Return the (X, Y) coordinate for the center point of the cell that contains the specified text.  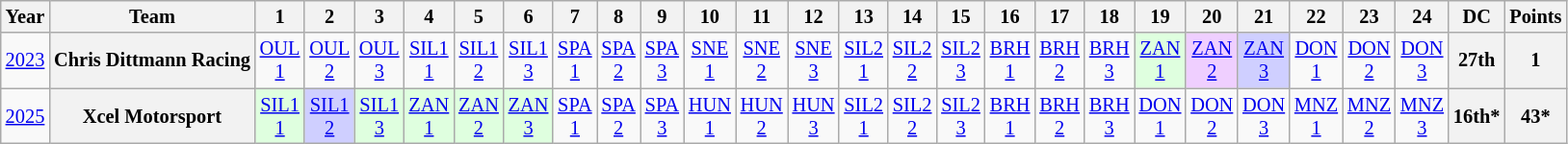
7 (574, 16)
21 (1264, 16)
27th (1477, 60)
SNE1 (710, 60)
16th* (1477, 116)
2023 (25, 60)
10 (710, 16)
24 (1422, 16)
43* (1535, 116)
12 (814, 16)
16 (1010, 16)
8 (618, 16)
5 (479, 16)
6 (529, 16)
15 (960, 16)
3 (379, 16)
Points (1535, 16)
HUN2 (762, 116)
11 (762, 16)
2 (329, 16)
18 (1110, 16)
9 (663, 16)
OUL3 (379, 60)
19 (1161, 16)
HUN1 (710, 116)
20 (1212, 16)
Year (25, 16)
Xcel Motorsport (152, 116)
Chris Dittmann Racing (152, 60)
Team (152, 16)
DC (1477, 16)
22 (1316, 16)
MNZ2 (1370, 116)
SNE2 (762, 60)
OUL1 (280, 60)
OUL2 (329, 60)
17 (1059, 16)
4 (430, 16)
2025 (25, 116)
23 (1370, 16)
SNE3 (814, 60)
HUN3 (814, 116)
13 (863, 16)
14 (912, 16)
MNZ1 (1316, 116)
MNZ3 (1422, 116)
